Determine the (x, y) coordinate at the center of the cell enclosing the given text.  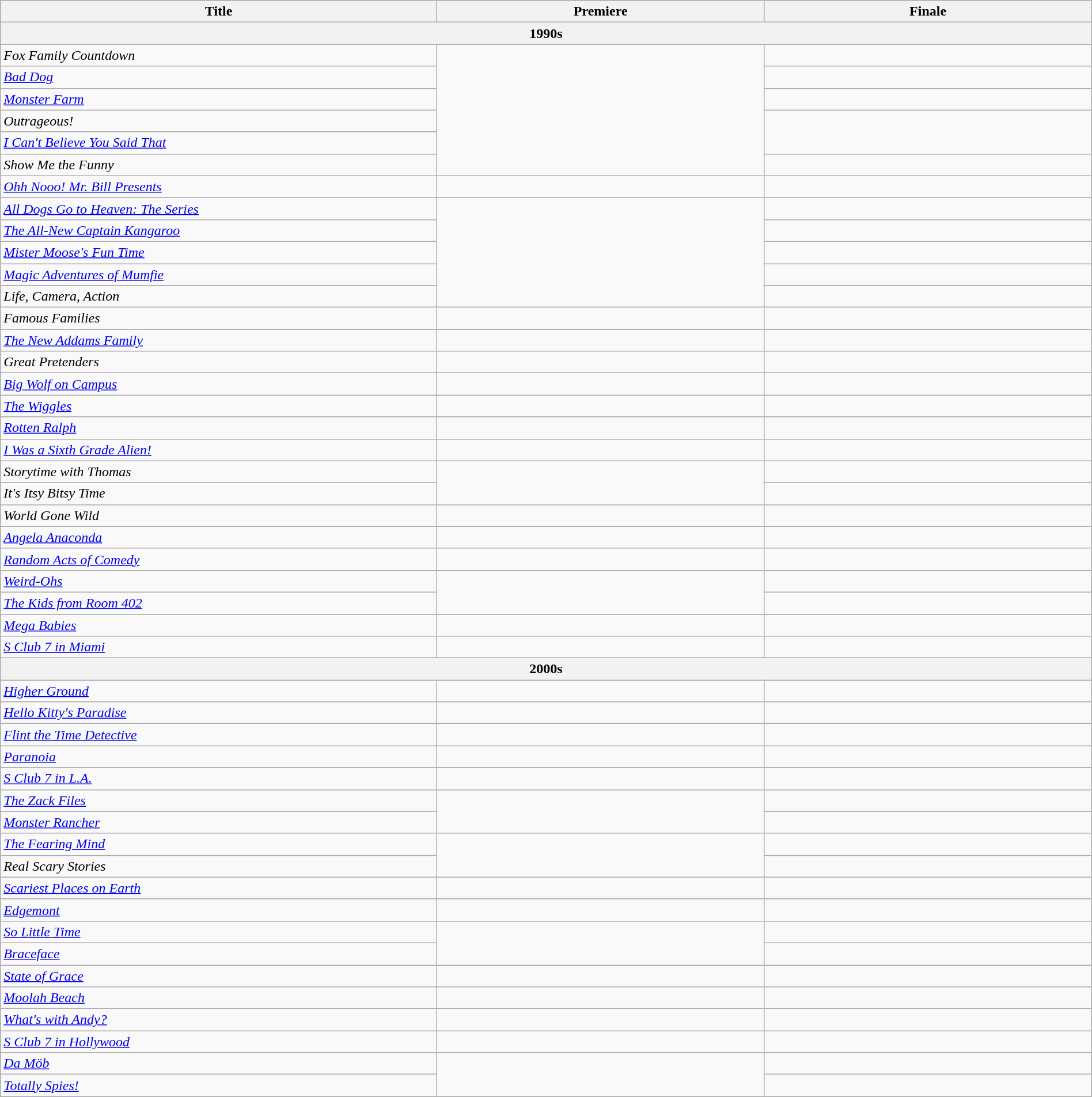
It's Itsy Bitsy Time (219, 494)
All Dogs Go to Heaven: The Series (219, 208)
S Club 7 in Miami (219, 647)
Storytime with Thomas (219, 472)
Monster Farm (219, 99)
I Was a Sixth Grade Alien! (219, 450)
Finale (928, 12)
Life, Camera, Action (219, 297)
Big Wolf on Campus (219, 384)
Angela Anaconda (219, 537)
S Club 7 in Hollywood (219, 1042)
Scariest Places on Earth (219, 888)
S Club 7 in L.A. (219, 779)
Magic Adventures of Mumfie (219, 275)
Real Scary Stories (219, 866)
Ohh Nooo! Mr. Bill Presents (219, 187)
The Zack Files (219, 800)
Hello Kitty's Paradise (219, 713)
World Gone Wild (219, 515)
Outrageous! (219, 121)
Paranoia (219, 757)
The New Addams Family (219, 340)
So Little Time (219, 932)
Mega Babies (219, 625)
Fox Family Countdown (219, 55)
The All-New Captain Kangaroo (219, 230)
Da Möb (219, 1064)
What's with Andy? (219, 1020)
The Wiggles (219, 406)
The Fearing Mind (219, 844)
Great Pretenders (219, 362)
Edgemont (219, 910)
The Kids from Room 402 (219, 603)
I Can't Believe You Said That (219, 143)
Rotten Ralph (219, 428)
2000s (546, 669)
Random Acts of Comedy (219, 559)
Moolah Beach (219, 998)
Flint the Time Detective (219, 735)
1990s (546, 33)
Title (219, 12)
Higher Ground (219, 691)
Mister Moose's Fun Time (219, 252)
Weird-Ohs (219, 581)
Totally Spies! (219, 1085)
Monster Rancher (219, 822)
State of Grace (219, 976)
Bad Dog (219, 77)
Braceface (219, 954)
Famous Families (219, 318)
Show Me the Funny (219, 165)
Premiere (601, 12)
